Pinpoint the cell where the given text exists, returning its [X, Y] midpoint coordinate. 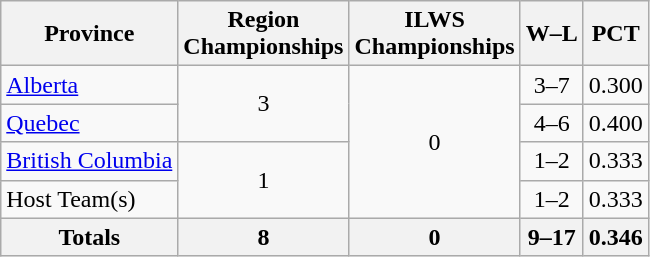
1 [264, 180]
8 [264, 237]
W–L [552, 34]
ILWSChampionships [434, 34]
Totals [90, 237]
0.300 [616, 85]
British Columbia [90, 161]
9–17 [552, 237]
RegionChampionships [264, 34]
PCT [616, 34]
3–7 [552, 85]
Alberta [90, 85]
4–6 [552, 123]
0.400 [616, 123]
0.346 [616, 237]
Host Team(s) [90, 199]
Province [90, 34]
Quebec [90, 123]
3 [264, 104]
